Output the [X, Y] coordinate of the center of the cell containing the given text.  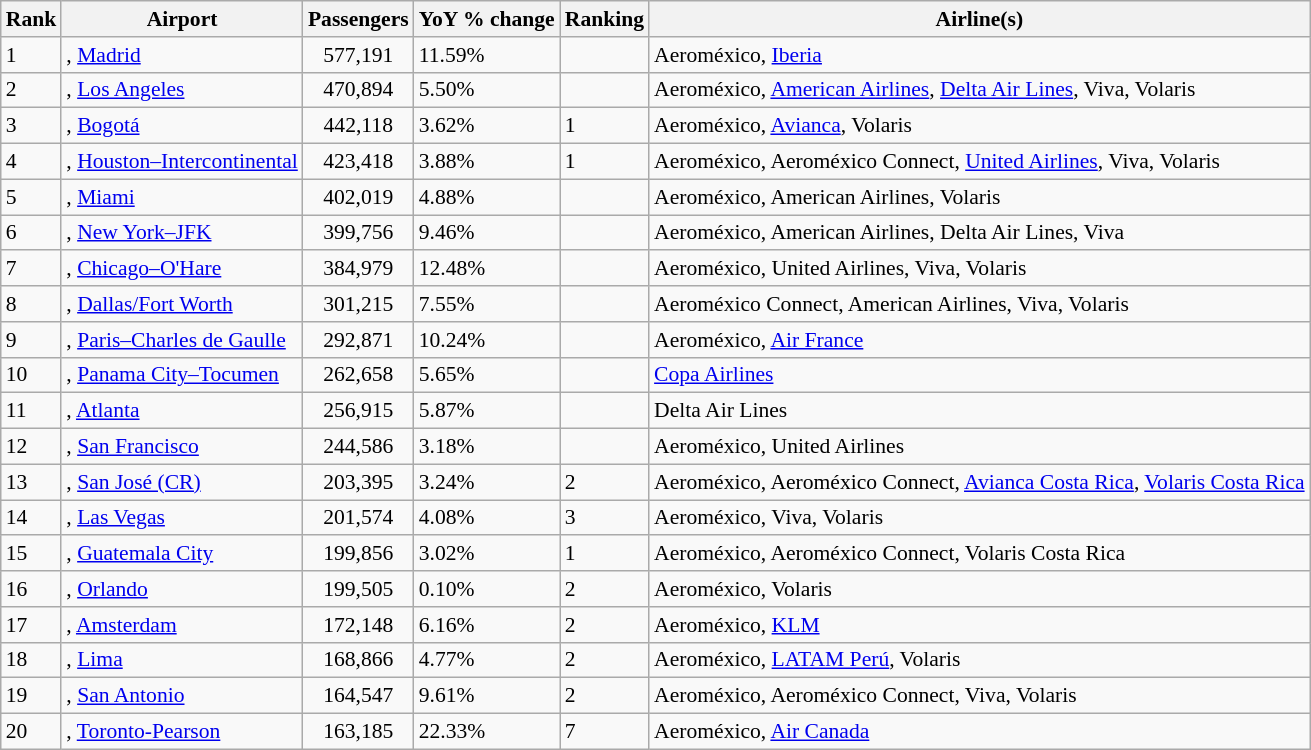
15 [32, 554]
19 [32, 696]
Aeroméxico, Avianca, Volaris [980, 126]
Aeroméxico, Air France [980, 340]
, Lima [182, 660]
, New York–JFK [182, 233]
Aeroméxico, KLM [980, 625]
3.24% [487, 482]
Aeroméxico, Air Canada [980, 732]
9 [32, 340]
163,185 [358, 732]
17 [32, 625]
, Atlanta [182, 411]
4.08% [487, 518]
, Miami [182, 197]
4.77% [487, 660]
5 [32, 197]
Rank [32, 19]
Copa Airlines [980, 375]
Aeroméxico, Iberia [980, 55]
, Houston–Intercontinental [182, 162]
YoY % change [487, 19]
Ranking [604, 19]
, San José (CR) [182, 482]
11.59% [487, 55]
384,979 [358, 269]
9.46% [487, 233]
Aeroméxico, Volaris [980, 589]
292,871 [358, 340]
, Las Vegas [182, 518]
203,395 [358, 482]
9.61% [487, 696]
Aeroméxico, American Airlines, Delta Air Lines, Viva, Volaris [980, 90]
Delta Air Lines [980, 411]
Aeroméxico, LATAM Perú, Volaris [980, 660]
301,215 [358, 304]
5.87% [487, 411]
, Toronto-Pearson [182, 732]
8 [32, 304]
3.18% [487, 447]
, Orlando [182, 589]
244,586 [358, 447]
10 [32, 375]
11 [32, 411]
, Madrid [182, 55]
442,118 [358, 126]
6 [32, 233]
0.10% [487, 589]
199,505 [358, 589]
, Bogotá [182, 126]
199,856 [358, 554]
256,915 [358, 411]
172,148 [358, 625]
3.62% [487, 126]
7.55% [487, 304]
423,418 [358, 162]
Passengers [358, 19]
Aeroméxico, Aeroméxico Connect, Viva, Volaris [980, 696]
14 [32, 518]
Aeroméxico, Aeroméxico Connect, United Airlines, Viva, Volaris [980, 162]
13 [32, 482]
168,866 [358, 660]
Airline(s) [980, 19]
16 [32, 589]
, San Antonio [182, 696]
Aeroméxico, Aeroméxico Connect, Avianca Costa Rica, Volaris Costa Rica [980, 482]
3.02% [487, 554]
20 [32, 732]
Aeroméxico, Viva, Volaris [980, 518]
, Amsterdam [182, 625]
6.16% [487, 625]
Aeroméxico, American Airlines, Delta Air Lines, Viva [980, 233]
10.24% [487, 340]
Aeroméxico, United Airlines [980, 447]
, Guatemala City [182, 554]
402,019 [358, 197]
5.65% [487, 375]
Aeroméxico, Aeroméxico Connect, Volaris Costa Rica [980, 554]
5.50% [487, 90]
3.88% [487, 162]
, Dallas/Fort Worth [182, 304]
Aeroméxico Connect, American Airlines, Viva, Volaris [980, 304]
Aeroméxico, American Airlines, Volaris [980, 197]
12.48% [487, 269]
201,574 [358, 518]
Airport [182, 19]
4.88% [487, 197]
Aeroméxico, United Airlines, Viva, Volaris [980, 269]
18 [32, 660]
470,894 [358, 90]
, San Francisco [182, 447]
577,191 [358, 55]
22.33% [487, 732]
399,756 [358, 233]
, Los Angeles [182, 90]
, Panama City–Tocumen [182, 375]
4 [32, 162]
, Paris–Charles de Gaulle [182, 340]
164,547 [358, 696]
, Chicago–O'Hare [182, 269]
262,658 [358, 375]
12 [32, 447]
